Capture the cell that displays the provided text and extract its (x, y) central coordinate. 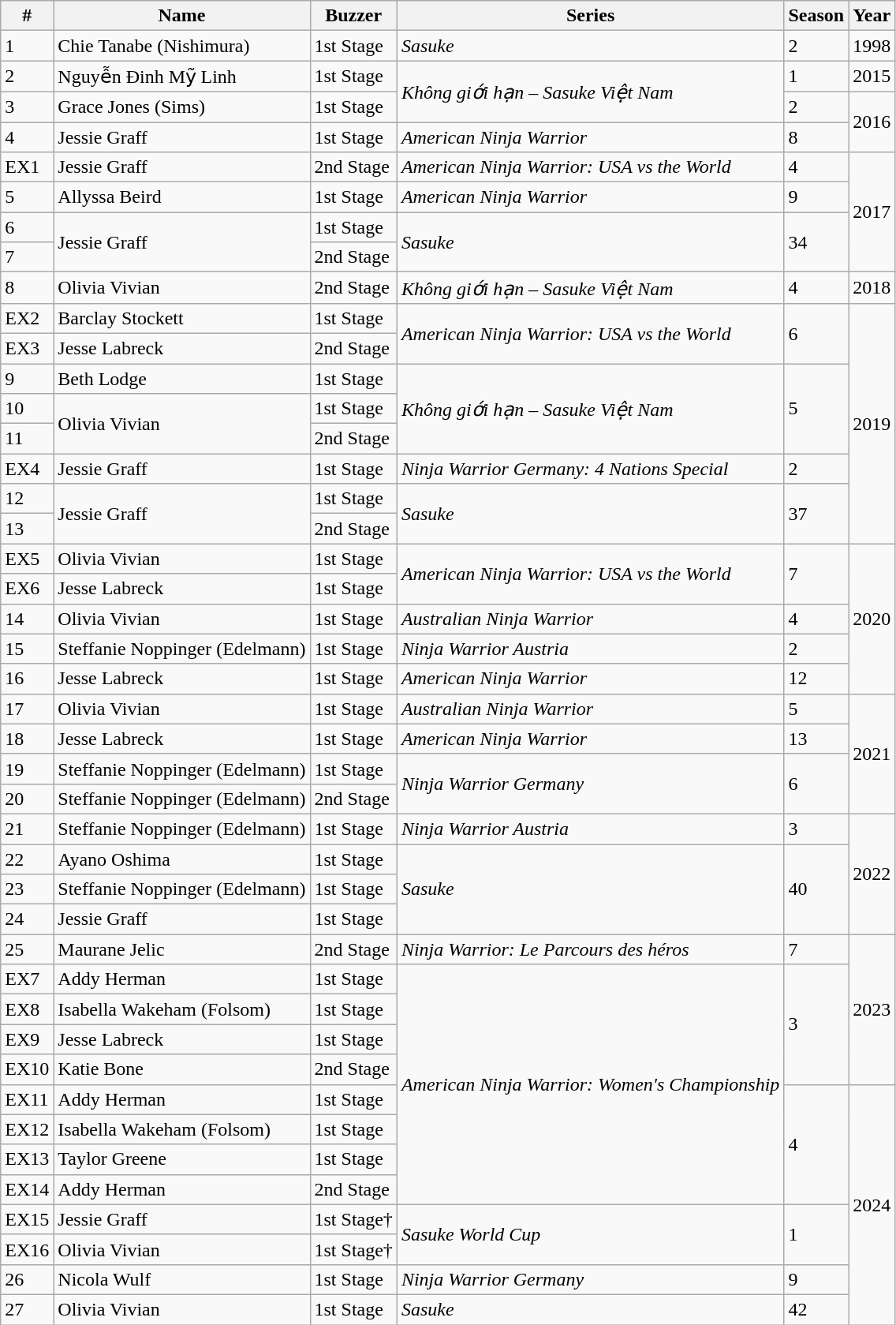
2020 (872, 619)
2023 (872, 1009)
34 (816, 242)
37 (816, 514)
Allyssa Beird (181, 197)
EX12 (27, 1129)
20 (27, 799)
22 (27, 859)
# (27, 16)
2017 (872, 212)
2022 (872, 874)
EX1 (27, 167)
23 (27, 889)
17 (27, 709)
14 (27, 619)
EX5 (27, 559)
Taylor Greene (181, 1159)
Ninja Warrior Germany: 4 Nations Special (590, 469)
EX8 (27, 1009)
EX10 (27, 1069)
10 (27, 409)
Barclay Stockett (181, 318)
EX7 (27, 979)
EX11 (27, 1099)
EX4 (27, 469)
EX13 (27, 1159)
Year (872, 16)
Maurane Jelic (181, 949)
Beth Lodge (181, 378)
2016 (872, 122)
26 (27, 1279)
16 (27, 679)
15 (27, 649)
Nguyễn Đinh Mỹ Linh (181, 77)
Katie Bone (181, 1069)
Ayano Oshima (181, 859)
2021 (872, 754)
EX6 (27, 589)
1998 (872, 46)
EX14 (27, 1189)
Buzzer (353, 16)
2019 (872, 423)
Chie Tanabe (Nishimura) (181, 46)
Name (181, 16)
2015 (872, 77)
2018 (872, 288)
Season (816, 16)
11 (27, 439)
2024 (872, 1204)
American Ninja Warrior: Women's Championship (590, 1084)
Sasuke World Cup (590, 1234)
24 (27, 919)
18 (27, 739)
42 (816, 1309)
Grace Jones (Sims) (181, 107)
Ninja Warrior: Le Parcours des héros (590, 949)
25 (27, 949)
EX3 (27, 348)
19 (27, 769)
EX16 (27, 1249)
Nicola Wulf (181, 1279)
Series (590, 16)
EX15 (27, 1219)
EX9 (27, 1039)
EX2 (27, 318)
27 (27, 1309)
40 (816, 889)
21 (27, 829)
